Locate the cell with the specified text and output its [X, Y] center coordinate. 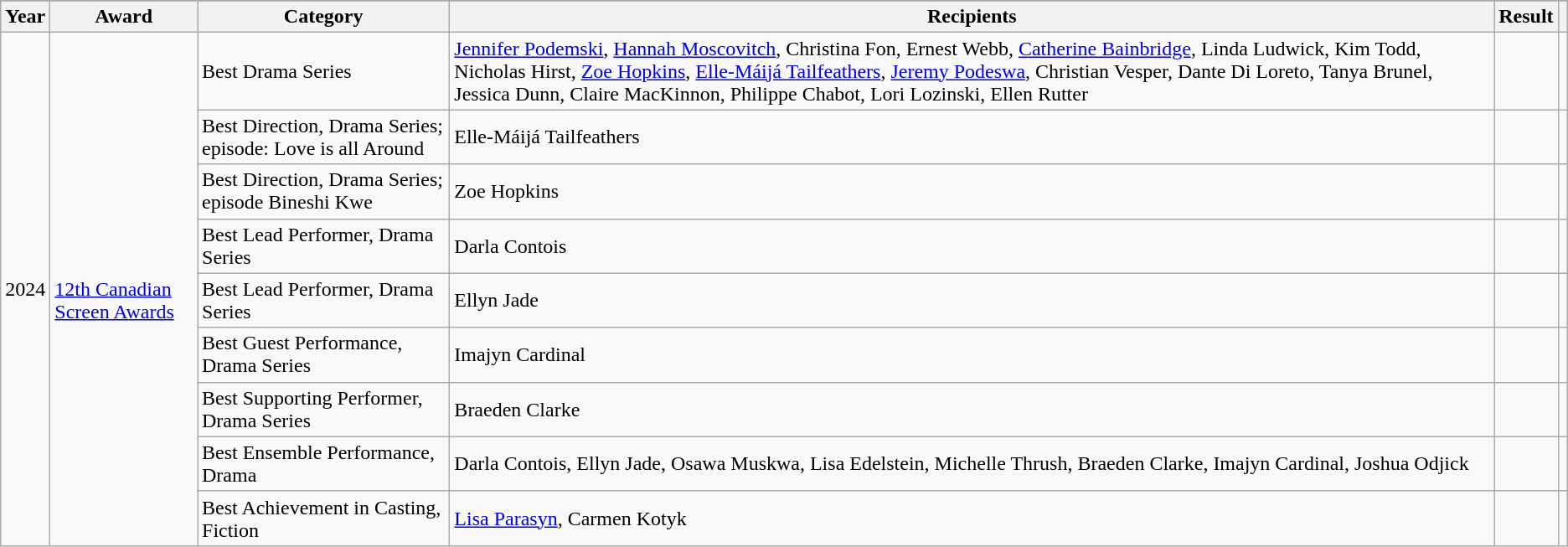
Zoe Hopkins [972, 191]
Best Supporting Performer, Drama Series [323, 409]
12th Canadian Screen Awards [124, 290]
Elle-Máijá Tailfeathers [972, 137]
Year [25, 17]
Best Drama Series [323, 71]
2024 [25, 290]
Darla Contois, Ellyn Jade, Osawa Muskwa, Lisa Edelstein, Michelle Thrush, Braeden Clarke, Imajyn Cardinal, Joshua Odjick [972, 464]
Award [124, 17]
Darla Contois [972, 246]
Recipients [972, 17]
Best Achievement in Casting, Fiction [323, 518]
Best Guest Performance, Drama Series [323, 355]
Imajyn Cardinal [972, 355]
Best Direction, Drama Series; episode Bineshi Kwe [323, 191]
Lisa Parasyn, Carmen Kotyk [972, 518]
Result [1526, 17]
Category [323, 17]
Braeden Clarke [972, 409]
Best Direction, Drama Series; episode: Love is all Around [323, 137]
Best Ensemble Performance, Drama [323, 464]
Ellyn Jade [972, 300]
